Return [x, y] of the center of cell containing provided text 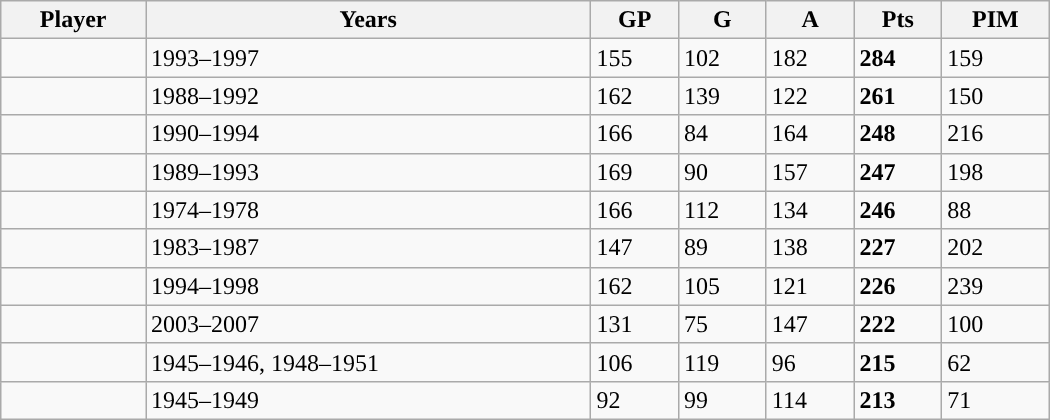
213 [898, 400]
159 [996, 58]
216 [996, 134]
99 [723, 400]
134 [810, 210]
226 [898, 286]
88 [996, 210]
247 [898, 172]
1974–1978 [368, 210]
2003–2007 [368, 324]
G [723, 20]
182 [810, 58]
131 [635, 324]
A [810, 20]
1983–1987 [368, 248]
284 [898, 58]
105 [723, 286]
100 [996, 324]
1990–1994 [368, 134]
106 [635, 362]
169 [635, 172]
261 [898, 96]
122 [810, 96]
138 [810, 248]
Player [74, 20]
89 [723, 248]
248 [898, 134]
102 [723, 58]
164 [810, 134]
Pts [898, 20]
1989–1993 [368, 172]
139 [723, 96]
96 [810, 362]
62 [996, 362]
227 [898, 248]
119 [723, 362]
GP [635, 20]
75 [723, 324]
1993–1997 [368, 58]
1988–1992 [368, 96]
222 [898, 324]
114 [810, 400]
1994–1998 [368, 286]
198 [996, 172]
121 [810, 286]
112 [723, 210]
84 [723, 134]
157 [810, 172]
239 [996, 286]
90 [723, 172]
202 [996, 248]
Years [368, 20]
92 [635, 400]
215 [898, 362]
1945–1949 [368, 400]
150 [996, 96]
155 [635, 58]
246 [898, 210]
PIM [996, 20]
1945–1946, 1948–1951 [368, 362]
71 [996, 400]
